For the text-containing cell, return its midpoint in (X, Y) coordinate format. 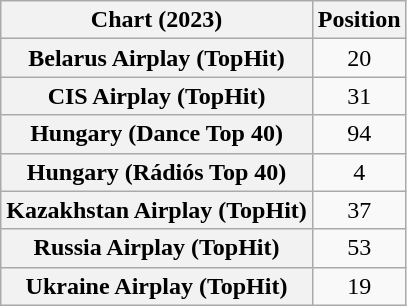
37 (359, 210)
Russia Airplay (TopHit) (157, 248)
20 (359, 58)
31 (359, 96)
53 (359, 248)
Hungary (Dance Top 40) (157, 134)
Hungary (Rádiós Top 40) (157, 172)
94 (359, 134)
19 (359, 286)
Position (359, 20)
Ukraine Airplay (TopHit) (157, 286)
4 (359, 172)
Belarus Airplay (TopHit) (157, 58)
CIS Airplay (TopHit) (157, 96)
Chart (2023) (157, 20)
Kazakhstan Airplay (TopHit) (157, 210)
